Return the (X, Y) coordinate for the center point of the cell that contains the specified text.  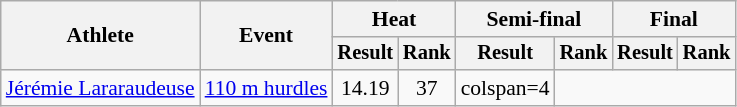
Athlete (100, 36)
Heat (394, 19)
Event (266, 36)
14.19 (365, 88)
Semi-final (534, 19)
Jérémie Lararaudeuse (100, 88)
colspan=4 (506, 88)
Final (674, 19)
110 m hurdles (266, 88)
37 (427, 88)
